Identify which cell holds the provided text, then report its [x, y] central coordinate. 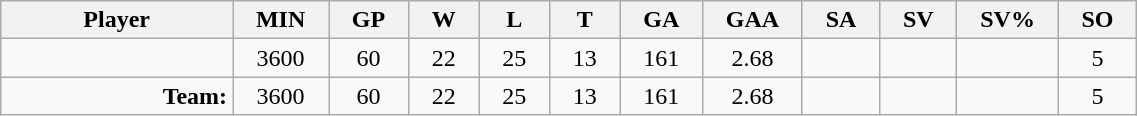
GA [662, 20]
L [514, 20]
T [584, 20]
SO [1098, 20]
GP [369, 20]
SV [918, 20]
SV% [1008, 20]
Team: [117, 96]
W [444, 20]
MIN [281, 20]
SA [840, 20]
Player [117, 20]
GAA [753, 20]
